For the text-containing cell, return its midpoint in [X, Y] coordinate format. 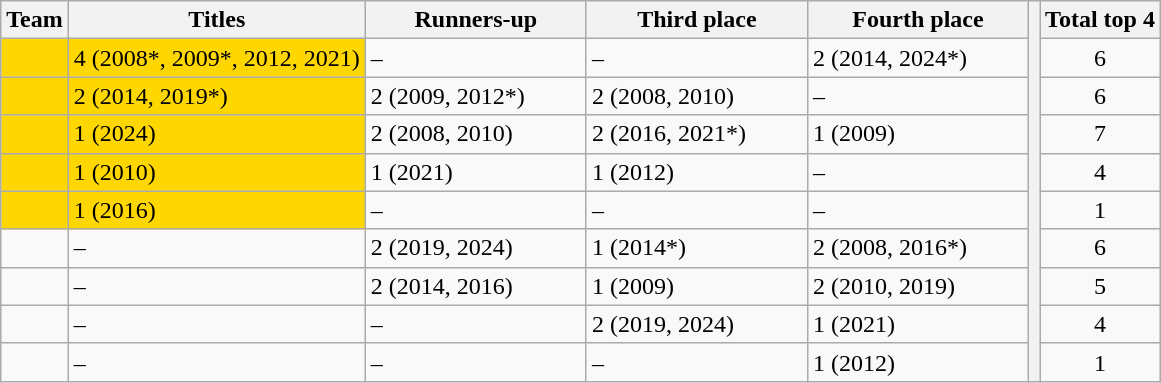
1 (2010) [216, 172]
2 (2014, 2016) [476, 286]
2 (2016, 2021*) [696, 134]
2 (2014, 2019*) [216, 96]
2 (2009, 2012*) [476, 96]
7 [1100, 134]
5 [1100, 286]
2 (2010, 2019) [918, 286]
Total top 4 [1100, 20]
Third place [696, 20]
2 (2008, 2016*) [918, 248]
4 (2008*, 2009*, 2012, 2021) [216, 58]
1 (2016) [216, 210]
2 (2014, 2024*) [918, 58]
Team [35, 20]
Fourth place [918, 20]
Titles [216, 20]
Runners-up [476, 20]
1 (2014*) [696, 248]
1 (2024) [216, 134]
